Scan for the cell matching the given text and deliver its (X, Y) coordinate at center. 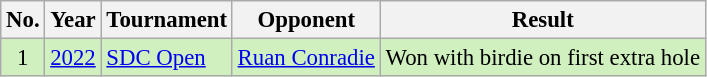
Year (73, 20)
2022 (73, 58)
1 (23, 58)
Ruan Conradie (306, 58)
Tournament (166, 20)
Won with birdie on first extra hole (542, 58)
No. (23, 20)
Opponent (306, 20)
Result (542, 20)
SDC Open (166, 58)
